Search for the cell housing the specified text and yield its (X, Y) center coordinate. 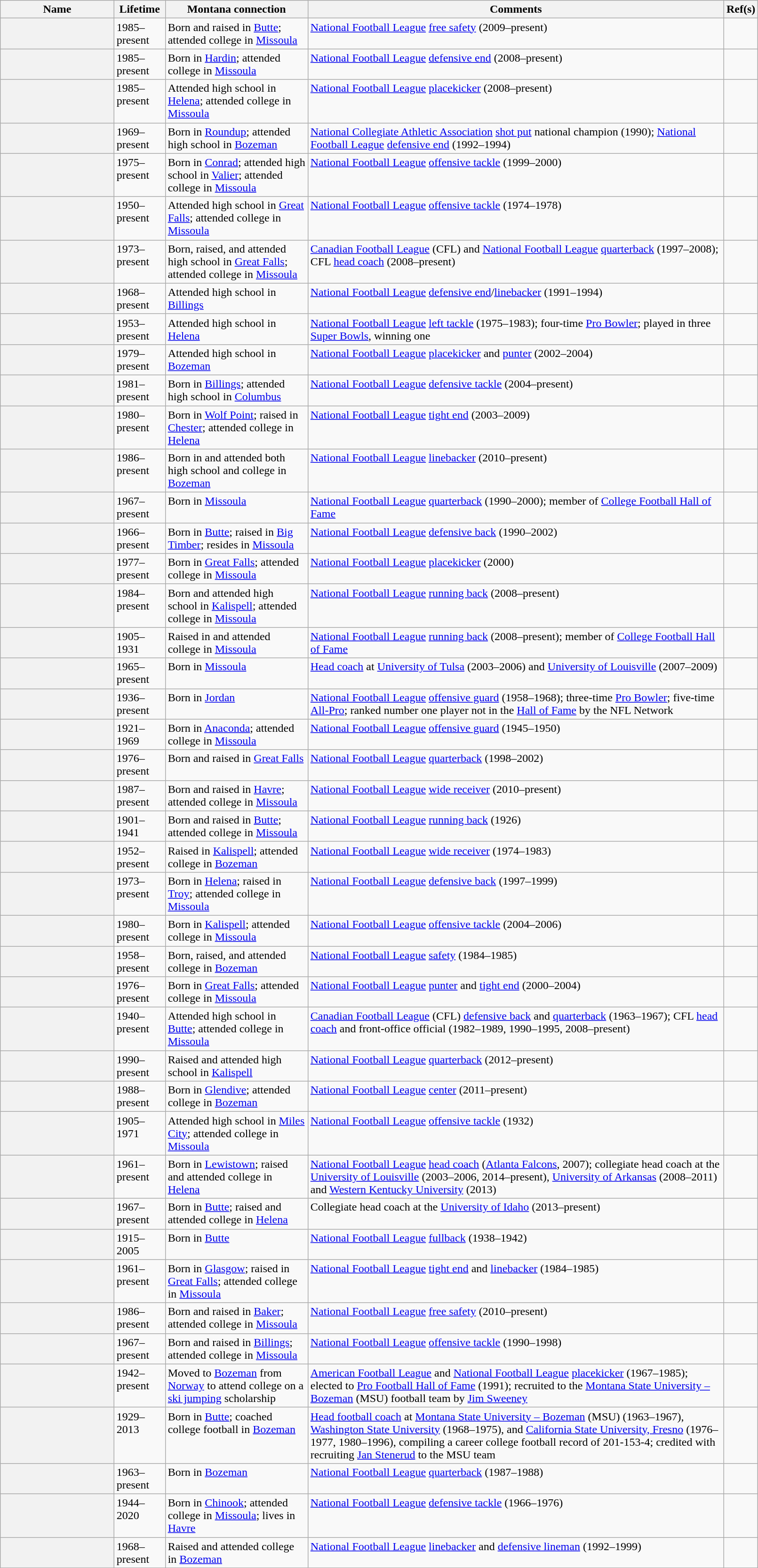
National Football League placekicker (2008–present) (516, 101)
Attended high school in Great Falls; attended college in Missoula (236, 218)
National Football League quarterback (1998–2002) (516, 765)
Raised and attended college in Bozeman (236, 1552)
National Football League free safety (2010–present) (516, 1318)
Raised in Kalispell; attended college in Bozeman (236, 857)
National Football League offensive tackle (1932) (516, 1133)
Lifetime (139, 9)
National Football League offensive guard (1945–1950) (516, 735)
Born, raised, and attended college in Bozeman (236, 961)
National Football League quarterback (2012–present) (516, 1066)
1901–1941 (139, 826)
1987–present (139, 796)
Born in Kalispell; attended college in Missoula (236, 930)
National Football League placekicker and punter (2002–2004) (516, 359)
Born in Butte; raised and attended college in Helena (236, 1213)
Born in Roundup; attended high school in Bozeman (236, 138)
National Football League defensive back (1997–1999) (516, 894)
Moved to Bozeman from Norway to attend college on a ski jumping scholarship (236, 1386)
Canadian Football League (CFL) and National Football League quarterback (1997–2008); CFL head coach (2008–present) (516, 261)
National Football League linebacker (2010–present) (516, 471)
National Football League left tackle (1975–1983); four-time Pro Bowler; played in three Super Bowls, winning one (516, 329)
1915–2005 (139, 1244)
Born and raised in Great Falls (236, 765)
Attended high school in Bozeman (236, 359)
National Football League tight end (2003–2009) (516, 427)
National Football League offensive tackle (1974–1978) (516, 218)
Born in Wolf Point; raised in Chester; attended college in Helena (236, 427)
National Football League wide receiver (2010–present) (516, 796)
Born in Glasgow; raised in Great Falls; attended college in Missoula (236, 1281)
National Football League defensive tackle (1966–1976) (516, 1515)
Raised and attended high school in Kalispell (236, 1066)
National Football League linebacker and defensive lineman (1992–1999) (516, 1552)
Born in and attended both high school and college in Bozeman (236, 471)
1953–present (139, 329)
Born in Glendive; attended college in Bozeman (236, 1097)
1952–present (139, 857)
Born in Bozeman (236, 1479)
1988–present (139, 1097)
Born and attended high school in Kalispell; attended college in Missoula (236, 606)
1975–present (139, 175)
Born in Chinook; attended college in Missoula; lives in Havre (236, 1515)
1963–present (139, 1479)
1944–2020 (139, 1515)
National Football League defensive end (2008–present) (516, 64)
Name (57, 9)
1984–present (139, 606)
Born in Anaconda; attended college in Missoula (236, 735)
National Football League offensive tackle (2004–2006) (516, 930)
Collegiate head coach at the University of Idaho (2013–present) (516, 1213)
Born, raised, and attended high school in Great Falls; attended college in Missoula (236, 261)
Ref(s) (741, 9)
National Football League offensive tackle (1999–2000) (516, 175)
Born in Conrad; attended high school in Valier; attended college in Missoula (236, 175)
1990–present (139, 1066)
1965–present (139, 673)
Born in Helena; raised in Troy; attended college in Missoula (236, 894)
National Football League defensive back (1990–2002) (516, 538)
Attended high school in Billings (236, 298)
Attended high school in Butte; attended college in Missoula (236, 1029)
1950–present (139, 218)
1981–present (139, 390)
National Football League free safety (2009–present) (516, 34)
National Football League offensive tackle (1990–1998) (516, 1349)
National Football League punter and tight end (2000–2004) (516, 992)
National Football League defensive end/linebacker (1991–1994) (516, 298)
1936–present (139, 704)
1958–present (139, 961)
National Football League defensive tackle (2004–present) (516, 390)
Born and raised in Billings; attended college in Missoula (236, 1349)
Born in Butte (236, 1244)
Head coach at University of Tulsa (2003–2006) and University of Louisville (2007–2009) (516, 673)
Raised in and attended college in Missoula (236, 642)
1969–present (139, 138)
1942–present (139, 1386)
National Football League placekicker (2000) (516, 569)
National Football League running back (2008–present) (516, 606)
National Football League fullback (1938–1942) (516, 1244)
1905–1971 (139, 1133)
1929–2013 (139, 1435)
National Football League center (2011–present) (516, 1097)
1905–1931 (139, 642)
National Football League quarterback (1990–2000); member of College Football Hall of Fame (516, 508)
Attended high school in Helena; attended college in Missoula (236, 101)
1979–present (139, 359)
National Football League quarterback (1987–1988) (516, 1479)
1940–present (139, 1029)
Born in Billings; attended high school in Columbus (236, 390)
Born in Hardin; attended college in Missoula (236, 64)
Attended high school in Helena (236, 329)
1921–1969 (139, 735)
National Football League wide receiver (1974–1983) (516, 857)
Born and raised in Baker; attended college in Missoula (236, 1318)
National Football League running back (2008–present); member of College Football Hall of Fame (516, 642)
Born in Jordan (236, 704)
Montana connection (236, 9)
Attended high school in Miles City; attended college in Missoula (236, 1133)
Born in Lewistown; raised and attended college in Helena (236, 1177)
Born and raised in Havre; attended college in Missoula (236, 796)
National Football League tight end and linebacker (1984–1985) (516, 1281)
1966–present (139, 538)
National Collegiate Athletic Association shot put national champion (1990); National Football League defensive end (1992–1994) (516, 138)
National Football League safety (1984–1985) (516, 961)
National Football League running back (1926) (516, 826)
Born in Butte; coached college football in Bozeman (236, 1435)
Comments (516, 9)
1977–present (139, 569)
Born in Butte; raised in Big Timber; resides in Missoula (236, 538)
